Locate the cell with the specified text and output its [x, y] center coordinate. 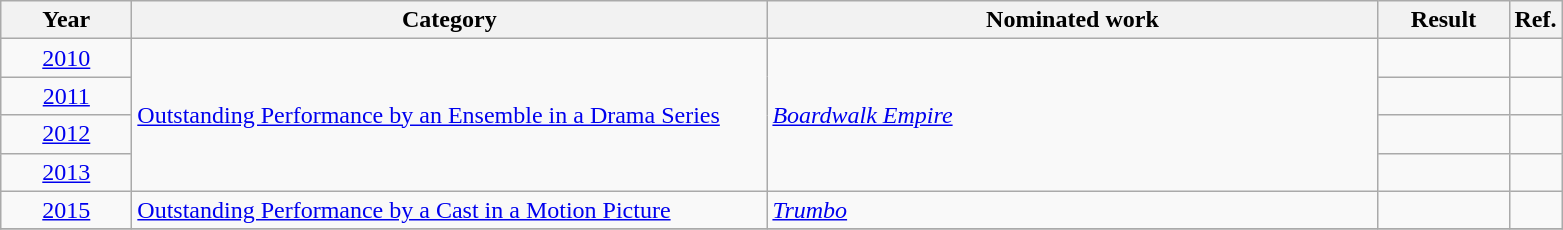
2015 [66, 210]
Ref. [1536, 20]
Outstanding Performance by an Ensemble in a Drama Series [450, 115]
Boardwalk Empire [1072, 115]
2012 [66, 134]
Result [1444, 20]
Outstanding Performance by a Cast in a Motion Picture [450, 210]
Nominated work [1072, 20]
2010 [66, 58]
2013 [66, 172]
Year [66, 20]
2011 [66, 96]
Category [450, 20]
Trumbo [1072, 210]
